Detect which cell encompasses the target text, then output its [x, y] center coordinate. 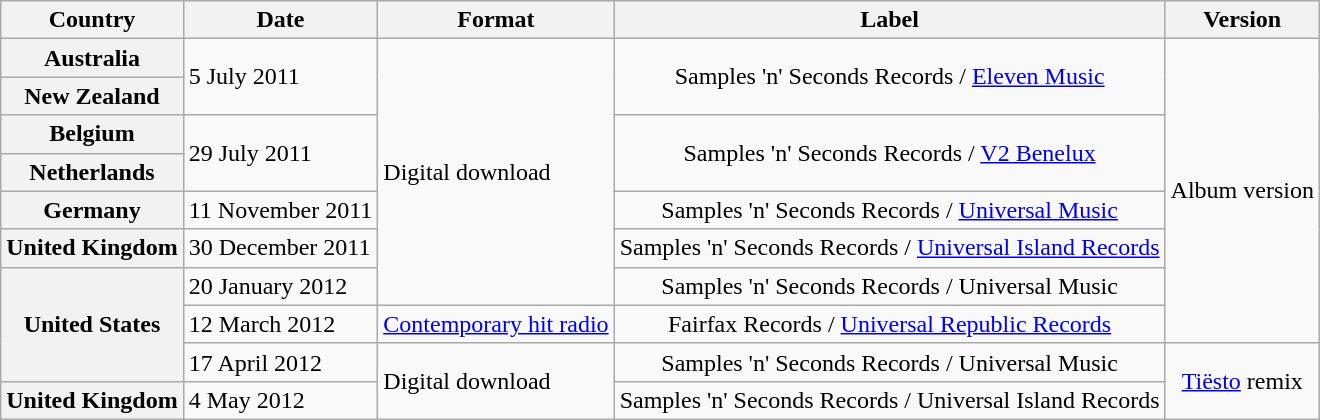
Version [1242, 20]
Contemporary hit radio [496, 324]
12 March 2012 [280, 324]
11 November 2011 [280, 210]
Label [890, 20]
5 July 2011 [280, 77]
United States [92, 324]
Format [496, 20]
Belgium [92, 134]
New Zealand [92, 96]
Tiësto remix [1242, 381]
17 April 2012 [280, 362]
Netherlands [92, 172]
20 January 2012 [280, 286]
30 December 2011 [280, 248]
4 May 2012 [280, 400]
Country [92, 20]
Samples 'n' Seconds Records / V2 Benelux [890, 153]
Album version [1242, 191]
Fairfax Records / Universal Republic Records [890, 324]
Australia [92, 58]
29 July 2011 [280, 153]
Germany [92, 210]
Samples 'n' Seconds Records / Eleven Music [890, 77]
Date [280, 20]
